Detect which cell encompasses the target text, then output its [x, y] center coordinate. 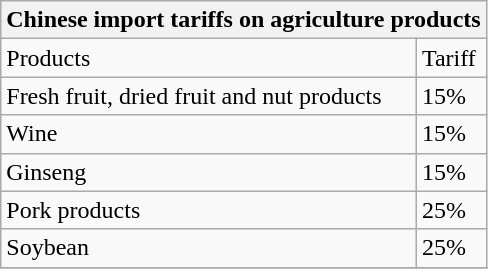
Soybean [209, 248]
Fresh fruit, dried fruit and nut products [209, 96]
Chinese import tariffs on agriculture products [244, 20]
Ginseng [209, 172]
Pork products [209, 210]
Tariff [451, 58]
Wine [209, 134]
Products [209, 58]
